Capture the cell that displays the provided text and extract its (X, Y) central coordinate. 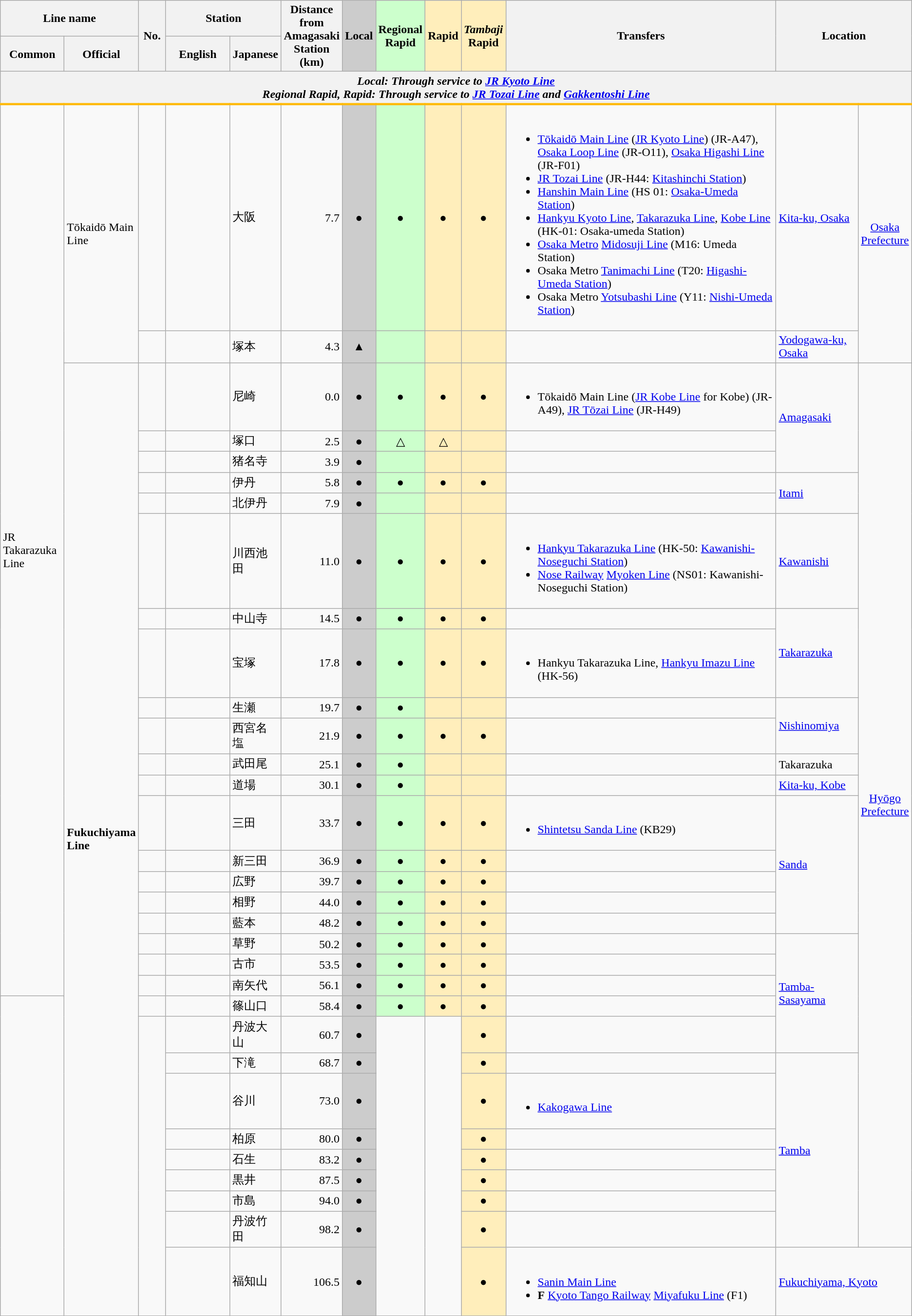
Local (359, 36)
Tambaji Rapid (483, 36)
石生 (255, 1160)
Amagasaki (817, 417)
三田 (255, 823)
19.7 (312, 707)
Fukuchiyama, Kyoto (844, 1281)
宝塚 (255, 663)
73.0 (312, 1101)
Tōkaidō Main Line (JR Kobe Line for Kobe) (JR-A49), JR Tōzai Line (JR-H49) (641, 397)
3.9 (312, 462)
大阪 (255, 217)
Local: Through service to JR Kyoto LineRegional Rapid, Rapid: Through service to JR Tozai Line and Gakkentoshi Line (456, 88)
Sanin Main LineF Kyoto Tango Railway Miyafuku Line (F1) (641, 1281)
68.7 (312, 1063)
58.4 (312, 1007)
Itami (817, 493)
Osaka Prefecture (885, 233)
福知山 (255, 1281)
Location (844, 36)
Line name (70, 19)
87.5 (312, 1180)
Kita-ku, Osaka (817, 217)
83.2 (312, 1160)
4.3 (312, 347)
7.9 (312, 504)
30.1 (312, 785)
Distance fromAmagasaki Station(km) (312, 36)
Hyōgo Prefecture (885, 805)
Station (223, 19)
Regional Rapid (400, 36)
広野 (255, 882)
Tamba-Sasayama (817, 993)
川西池田 (255, 561)
Fukuchiyama Line (101, 839)
56.1 (312, 985)
0.0 (312, 397)
Rapid (443, 36)
Shintetsu Sanda Line (KB29) (641, 823)
JR Takarazuka Line (32, 550)
相野 (255, 902)
Hankyu Takarazuka Line (HK-50: Kawanishi-Noseguchi Station) Nose Railway Myoken Line (NS01: Kawanishi-Noseguchi Station) (641, 561)
39.7 (312, 882)
谷川 (255, 1101)
生瀬 (255, 707)
17.8 (312, 663)
Tamba (817, 1150)
中山寺 (255, 619)
No. (152, 36)
Tōkaidō Main Line (101, 233)
黒井 (255, 1180)
44.0 (312, 902)
Official (101, 54)
7.7 (312, 217)
西宮名塩 (255, 736)
古市 (255, 965)
丹波大山 (255, 1034)
50.2 (312, 944)
25.1 (312, 765)
Nishinomiya (817, 726)
柏原 (255, 1139)
Kakogawa Line (641, 1101)
Hankyu Takarazuka Line, Hankyu Imazu Line (HK-56) (641, 663)
Kawanishi (817, 561)
市島 (255, 1202)
Kita-ku, Kobe (817, 785)
塚口 (255, 441)
草野 (255, 944)
98.2 (312, 1229)
北伊丹 (255, 504)
藍本 (255, 924)
106.5 (312, 1281)
Japanese (255, 54)
下滝 (255, 1063)
36.9 (312, 861)
尼崎 (255, 397)
Yodogawa-ku, Osaka (817, 347)
21.9 (312, 736)
Common (32, 54)
11.0 (312, 561)
武田尾 (255, 765)
14.5 (312, 619)
猪名寺 (255, 462)
伊丹 (255, 482)
南矢代 (255, 985)
2.5 (312, 441)
80.0 (312, 1139)
道場 (255, 785)
33.7 (312, 823)
94.0 (312, 1202)
53.5 (312, 965)
Transfers (641, 36)
塚本 (255, 347)
▲ (359, 347)
48.2 (312, 924)
篠山口 (255, 1007)
60.7 (312, 1034)
Sanda (817, 864)
丹波竹田 (255, 1229)
新三田 (255, 861)
5.8 (312, 482)
English (198, 54)
